Search for the cell housing the specified text and yield its (x, y) center coordinate. 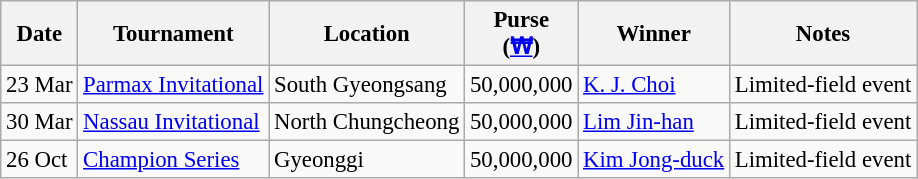
Lim Jin-han (654, 122)
Gyeonggi (367, 160)
North Chungcheong (367, 122)
23 Mar (40, 85)
Notes (822, 34)
South Gyeongsang (367, 85)
Tournament (174, 34)
Nassau Invitational (174, 122)
Winner (654, 34)
Date (40, 34)
K. J. Choi (654, 85)
30 Mar (40, 122)
Purse(₩) (522, 34)
Kim Jong-duck (654, 160)
Parmax Invitational (174, 85)
Champion Series (174, 160)
26 Oct (40, 160)
Location (367, 34)
